Extract the (X, Y) coordinate from the center of the cell holding the provided text.  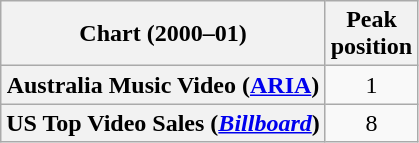
Chart (2000–01) (163, 34)
Australia Music Video (ARIA) (163, 85)
Peakposition (371, 34)
US Top Video Sales (Billboard) (163, 123)
8 (371, 123)
1 (371, 85)
